Capture the cell that displays the provided text and extract its [X, Y] central coordinate. 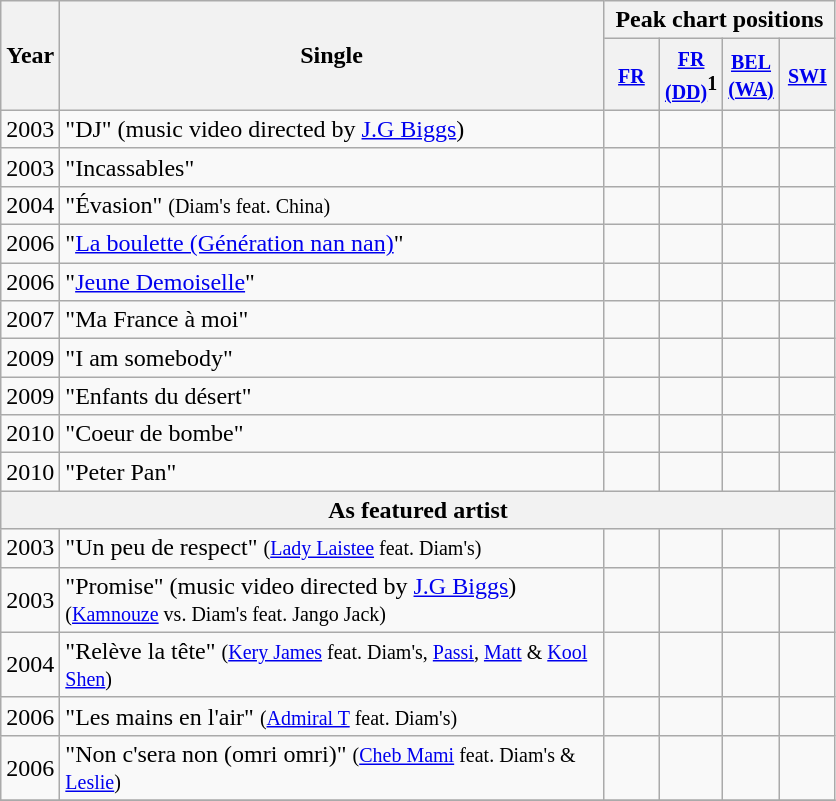
"Promise" (music video directed by J.G Biggs) (Kamnouze vs. Diam's feat. Jango Jack) [332, 600]
Peak chart positions [719, 20]
Year [30, 56]
"Incassables" [332, 167]
"Relève la tête" (Kery James feat. Diam's, Passi, Matt & Kool Shen) [332, 664]
"Les mains en l'air" (Admiral T feat. Diam's) [332, 716]
"I am somebody" [332, 358]
SWI [807, 75]
As featured artist [418, 510]
"Coeur de bombe" [332, 434]
Single [332, 56]
BEL (WA) [752, 75]
"Enfants du désert" [332, 396]
"Un peu de respect" (Lady Laistee feat. Diam's) [332, 548]
"La boulette (Génération nan nan)" [332, 244]
"Jeune Demoiselle" [332, 282]
"Non c'sera non (omri omri)" (Cheb Mami feat. Diam's & Leslie) [332, 768]
"DJ" (music video directed by J.G Biggs) [332, 129]
2007 [30, 320]
"Ma France à moi" [332, 320]
"Évasion" (Diam's feat. China) [332, 205]
"Peter Pan" [332, 472]
FR (DD)1 [690, 75]
FR [631, 75]
